Find where the given text appears and provide that cell's center as (x, y) coordinate. 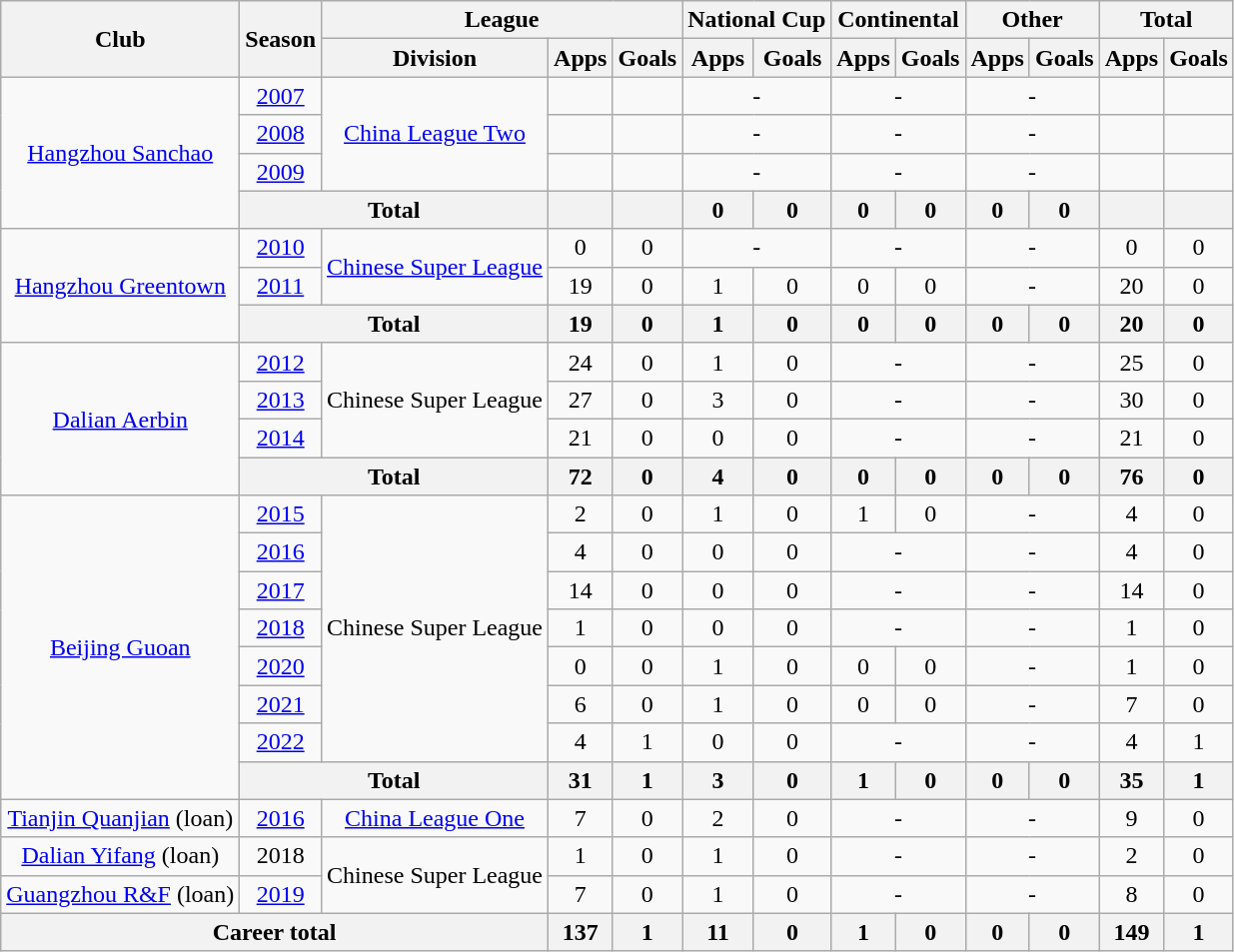
Club (120, 39)
2007 (281, 96)
2019 (281, 894)
National Cup (757, 20)
China League Two (436, 134)
Dalian Yifang (loan) (120, 856)
72 (581, 476)
2008 (281, 134)
137 (581, 932)
Continental (898, 20)
Hangzhou Greentown (120, 286)
30 (1131, 400)
31 (581, 780)
2017 (281, 590)
Career total (275, 932)
24 (581, 362)
2020 (281, 666)
Tianjin Quanjian (loan) (120, 818)
2013 (281, 400)
Beijing Guoan (120, 647)
11 (718, 932)
2011 (281, 286)
2021 (281, 704)
6 (581, 704)
8 (1131, 894)
Hangzhou Sanchao (120, 153)
China League One (436, 818)
2015 (281, 514)
2009 (281, 172)
Season (281, 39)
2012 (281, 362)
2014 (281, 438)
Other (1032, 20)
Division (436, 58)
2022 (281, 742)
27 (581, 400)
35 (1131, 780)
Dalian Aerbin (120, 419)
25 (1131, 362)
2010 (281, 248)
League (502, 20)
76 (1131, 476)
Guangzhou R&F (loan) (120, 894)
9 (1131, 818)
149 (1131, 932)
